Output the [X, Y] coordinate of the center of the cell containing the given text.  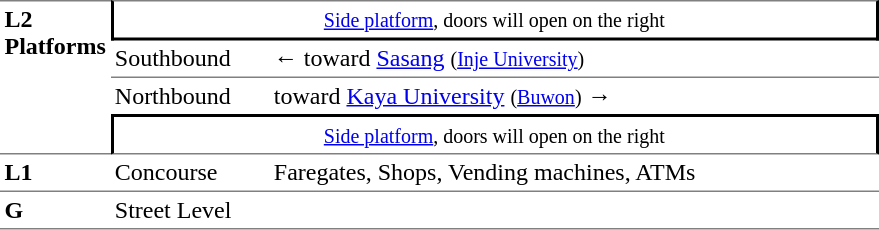
Southbound [190, 59]
Concourse [190, 173]
L2Platforms [55, 77]
Faregates, Shops, Vending machines, ATMs [574, 173]
L1 [55, 173]
Street Level [190, 211]
← toward Sasang (Inje University) [574, 59]
toward Kaya University (Buwon) → [574, 96]
Northbound [190, 96]
G [55, 211]
